Extract the [x, y] coordinate from the center of the cell holding the provided text.  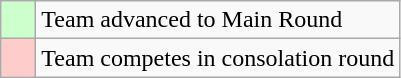
Team competes in consolation round [218, 58]
Team advanced to Main Round [218, 20]
